Capture the cell that displays the provided text and extract its (X, Y) central coordinate. 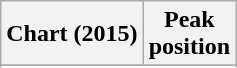
Chart (2015) (72, 34)
Peak position (189, 34)
